Detect which cell encompasses the target text, then output its [x, y] center coordinate. 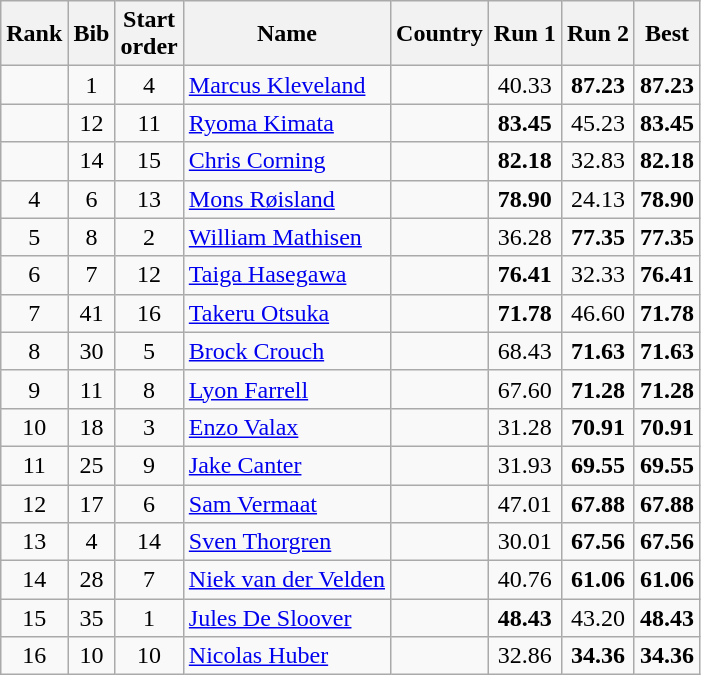
Jules De Sloover [286, 618]
Rank [34, 34]
17 [92, 503]
Enzo Valax [286, 427]
Startorder [149, 34]
32.86 [524, 656]
Country [440, 34]
40.76 [524, 580]
Sven Thorgren [286, 542]
Niek van der Velden [286, 580]
Ryoma Kimata [286, 123]
Nicolas Huber [286, 656]
Taiga Hasegawa [286, 275]
43.20 [598, 618]
35 [92, 618]
68.43 [524, 351]
Mons Røisland [286, 199]
Run 2 [598, 34]
Sam Vermaat [286, 503]
William Mathisen [286, 237]
2 [149, 237]
31.28 [524, 427]
67.60 [524, 389]
Marcus Kleveland [286, 85]
24.13 [598, 199]
36.28 [524, 237]
30.01 [524, 542]
41 [92, 313]
Best [666, 34]
Chris Corning [286, 161]
3 [149, 427]
Name [286, 34]
46.60 [598, 313]
47.01 [524, 503]
Brock Crouch [286, 351]
40.33 [524, 85]
32.83 [598, 161]
45.23 [598, 123]
31.93 [524, 465]
32.33 [598, 275]
28 [92, 580]
Lyon Farrell [286, 389]
30 [92, 351]
Run 1 [524, 34]
18 [92, 427]
Jake Canter [286, 465]
25 [92, 465]
Bib [92, 34]
Takeru Otsuka [286, 313]
